Extract the (x, y) coordinate from the center of the cell holding the provided text.  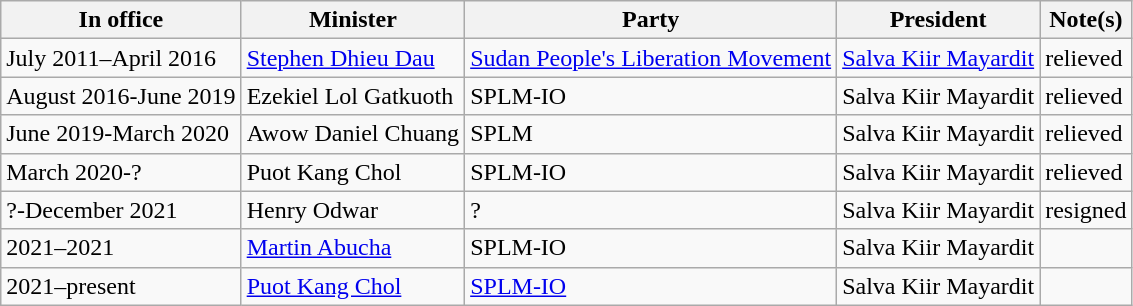
resigned (1086, 210)
Henry Odwar (353, 210)
Martin Abucha (353, 248)
Note(s) (1086, 20)
Sudan People's Liberation Movement (651, 58)
2021–present (121, 286)
June 2019-March 2020 (121, 134)
In office (121, 20)
SPLM (651, 134)
Awow Daniel Chuang (353, 134)
Ezekiel Lol Gatkuoth (353, 96)
Minister (353, 20)
Stephen Dhieu Dau (353, 58)
? (651, 210)
August 2016-June 2019 (121, 96)
July 2011–April 2016 (121, 58)
President (938, 20)
?-December 2021 (121, 210)
Party (651, 20)
March 2020-? (121, 172)
2021–2021 (121, 248)
